Extract the (x, y) coordinate from the center of the cell holding the provided text.  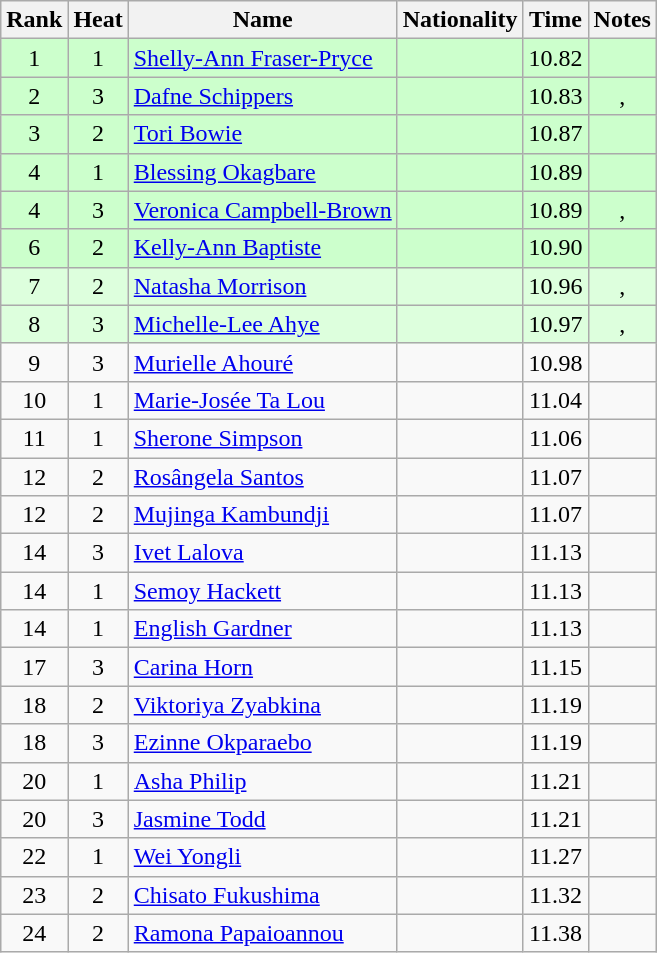
Shelly-Ann Fraser-Pryce (262, 58)
Natasha Morrison (262, 286)
Ramona Papaioannou (262, 933)
Carina Horn (262, 667)
10.87 (556, 134)
Michelle-Lee Ahye (262, 324)
10.96 (556, 286)
11.06 (556, 438)
Marie-Josée Ta Lou (262, 400)
Blessing Okagbare (262, 172)
Sherone Simpson (262, 438)
8 (34, 324)
9 (34, 362)
English Gardner (262, 629)
Ivet Lalova (262, 553)
24 (34, 933)
17 (34, 667)
Time (556, 20)
Rosângela Santos (262, 477)
Murielle Ahouré (262, 362)
6 (34, 248)
Asha Philip (262, 781)
10.97 (556, 324)
Kelly-Ann Baptiste (262, 248)
Chisato Fukushima (262, 895)
Heat (98, 20)
11.32 (556, 895)
10.83 (556, 96)
Rank (34, 20)
Semoy Hackett (262, 591)
23 (34, 895)
10 (34, 400)
11.38 (556, 933)
22 (34, 857)
10.90 (556, 248)
Dafne Schippers (262, 96)
10.82 (556, 58)
Mujinga Kambundji (262, 515)
Veronica Campbell-Brown (262, 210)
Viktoriya Zyabkina (262, 705)
Jasmine Todd (262, 819)
Wei Yongli (262, 857)
11.15 (556, 667)
11.27 (556, 857)
11.04 (556, 400)
Ezinne Okparaebo (262, 743)
7 (34, 286)
Tori Bowie (262, 134)
10.98 (556, 362)
Notes (622, 20)
Nationality (460, 20)
11 (34, 438)
Name (262, 20)
